Search for the cell housing the specified text and yield its (X, Y) center coordinate. 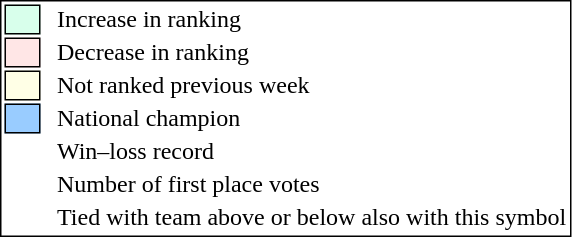
Increase in ranking (312, 19)
Not ranked previous week (312, 85)
Tied with team above or below also with this symbol (312, 217)
Number of first place votes (312, 185)
National champion (312, 119)
Win–loss record (312, 151)
Decrease in ranking (312, 53)
